Pinpoint the cell where the given text exists, returning its [X, Y] midpoint coordinate. 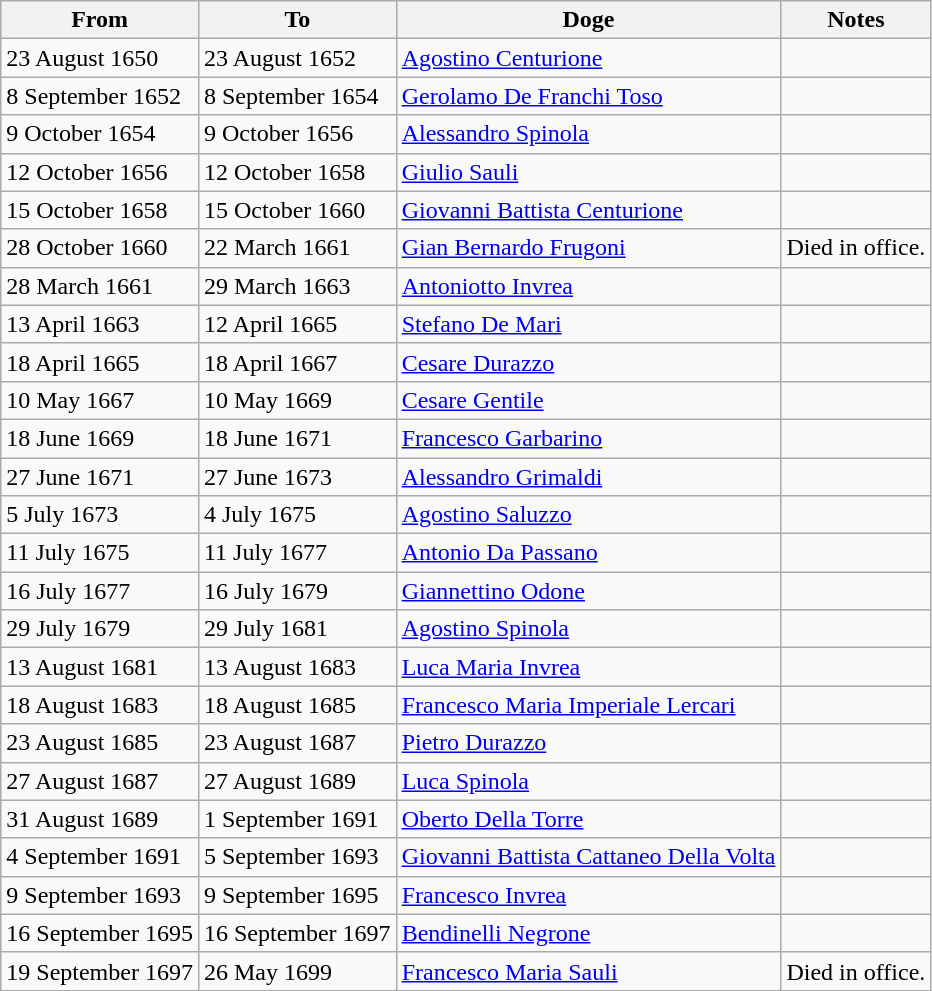
Luca Maria Invrea [588, 667]
28 October 1660 [100, 248]
Antonio Da Passano [588, 553]
9 October 1654 [100, 134]
11 July 1675 [100, 553]
26 May 1699 [297, 971]
Agostino Saluzzo [588, 515]
19 September 1697 [100, 971]
Doge [588, 20]
Giannettino Odone [588, 591]
1 September 1691 [297, 819]
8 September 1652 [100, 96]
12 October 1658 [297, 172]
18 June 1669 [100, 438]
12 April 1665 [297, 324]
From [100, 20]
18 April 1667 [297, 362]
Agostino Centurione [588, 58]
16 September 1695 [100, 933]
Francesco Maria Sauli [588, 971]
4 September 1691 [100, 857]
23 August 1685 [100, 743]
13 August 1681 [100, 667]
22 March 1661 [297, 248]
9 September 1693 [100, 895]
Cesare Gentile [588, 400]
5 July 1673 [100, 515]
Alessandro Spinola [588, 134]
Pietro Durazzo [588, 743]
11 July 1677 [297, 553]
27 August 1687 [100, 781]
29 March 1663 [297, 286]
31 August 1689 [100, 819]
15 October 1660 [297, 210]
23 August 1650 [100, 58]
To [297, 20]
8 September 1654 [297, 96]
Stefano De Mari [588, 324]
27 August 1689 [297, 781]
13 April 1663 [100, 324]
16 September 1697 [297, 933]
13 August 1683 [297, 667]
10 May 1667 [100, 400]
Oberto Della Torre [588, 819]
23 August 1687 [297, 743]
18 August 1683 [100, 705]
Luca Spinola [588, 781]
Bendinelli Negrone [588, 933]
9 September 1695 [297, 895]
Antoniotto Invrea [588, 286]
Giovanni Battista Cattaneo Della Volta [588, 857]
29 July 1679 [100, 629]
Francesco Maria Imperiale Lercari [588, 705]
18 April 1665 [100, 362]
Cesare Durazzo [588, 362]
15 October 1658 [100, 210]
18 June 1671 [297, 438]
Notes [856, 20]
Giovanni Battista Centurione [588, 210]
28 March 1661 [100, 286]
16 July 1679 [297, 591]
9 October 1656 [297, 134]
16 July 1677 [100, 591]
Agostino Spinola [588, 629]
5 September 1693 [297, 857]
29 July 1681 [297, 629]
27 June 1671 [100, 477]
12 October 1656 [100, 172]
Giulio Sauli [588, 172]
10 May 1669 [297, 400]
27 June 1673 [297, 477]
23 August 1652 [297, 58]
Francesco Garbarino [588, 438]
18 August 1685 [297, 705]
Alessandro Grimaldi [588, 477]
Francesco Invrea [588, 895]
Gerolamo De Franchi Toso [588, 96]
Gian Bernardo Frugoni [588, 248]
4 July 1675 [297, 515]
